Return [X, Y] of the center of cell containing provided text 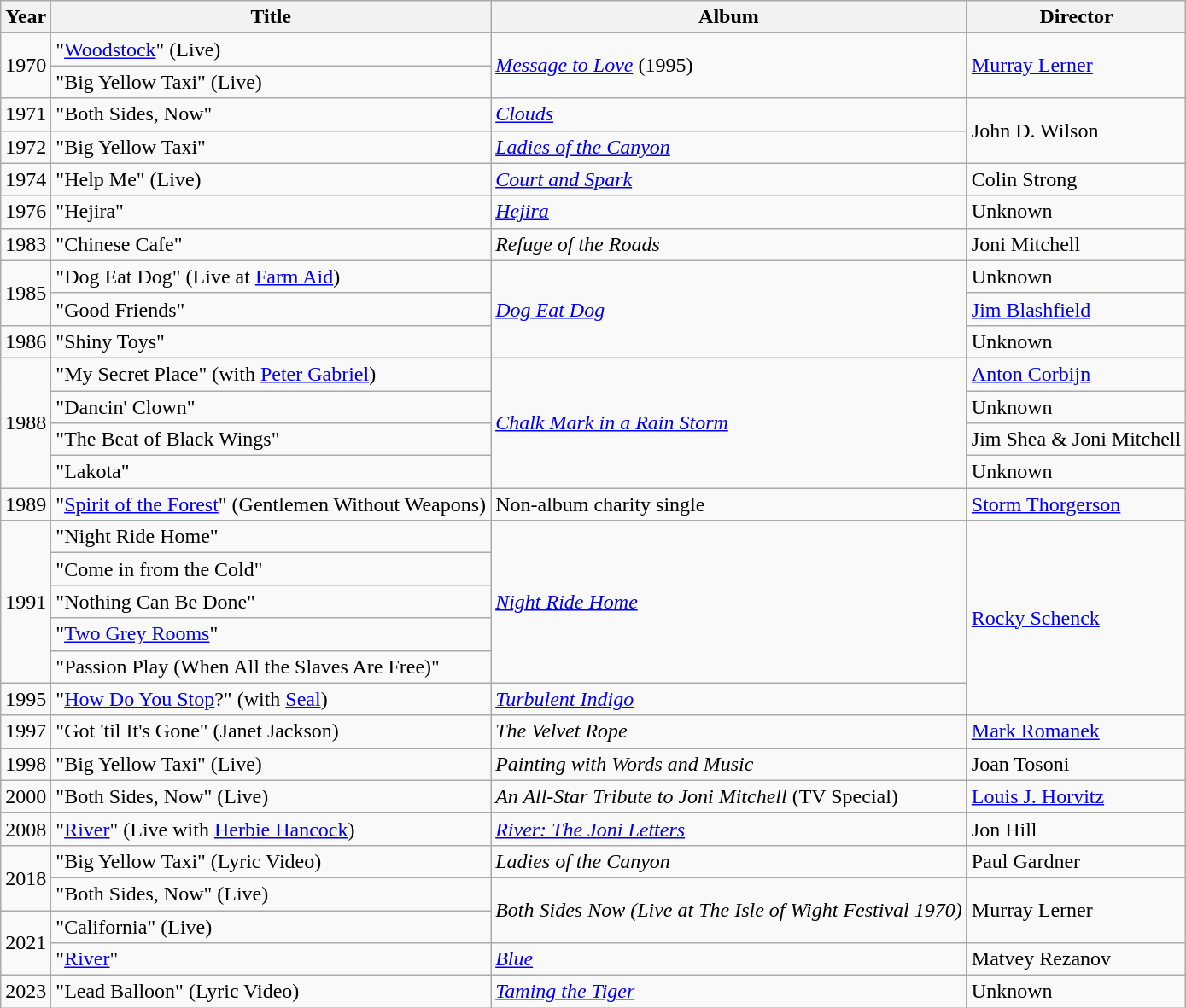
1989 [26, 504]
"The Beat of Black Wings" [272, 440]
Matvey Rezanov [1076, 959]
1971 [26, 114]
"Shiny Toys" [272, 341]
"River" [272, 959]
"Lead Balloon" (Lyric Video) [272, 992]
Anton Corbijn [1076, 374]
"Big Yellow Taxi" [272, 147]
Painting with Words and Music [729, 764]
1974 [26, 179]
Director [1076, 17]
The Velvet Rope [729, 731]
2000 [26, 796]
Court and Spark [729, 179]
"California" (Live) [272, 926]
2008 [26, 829]
"Dancin' Clown" [272, 407]
Turbulent Indigo [729, 699]
1986 [26, 341]
Album [729, 17]
"Lakota" [272, 472]
1995 [26, 699]
1991 [26, 602]
"Good Friends" [272, 309]
Night Ride Home [729, 602]
"How Do You Stop?" (with Seal) [272, 699]
Joan Tosoni [1076, 764]
"Big Yellow Taxi" (Lyric Video) [272, 861]
"My Secret Place" (with Peter Gabriel) [272, 374]
2023 [26, 992]
Jim Shea & Joni Mitchell [1076, 440]
River: The Joni Letters [729, 829]
Colin Strong [1076, 179]
John D. Wilson [1076, 131]
Hejira [729, 212]
Refuge of the Roads [729, 244]
Mark Romanek [1076, 731]
"Hejira" [272, 212]
1998 [26, 764]
"Night Ride Home" [272, 537]
Jon Hill [1076, 829]
"Chinese Cafe" [272, 244]
Paul Gardner [1076, 861]
Message to Love (1995) [729, 66]
Non-album charity single [729, 504]
Clouds [729, 114]
Both Sides Now (Live at The Isle of Wight Festival 1970) [729, 910]
1970 [26, 66]
"Two Grey Rooms" [272, 634]
Rocky Schenck [1076, 618]
Dog Eat Dog [729, 309]
"Come in from the Cold" [272, 569]
"Help Me" (Live) [272, 179]
1976 [26, 212]
Blue [729, 959]
1983 [26, 244]
1988 [26, 422]
Jim Blashfield [1076, 309]
"Nothing Can Be Done" [272, 602]
"Both Sides, Now" [272, 114]
2018 [26, 877]
2021 [26, 942]
Joni Mitchell [1076, 244]
Louis J. Horvitz [1076, 796]
"River" (Live with Herbie Hancock) [272, 829]
"Got 'til It's Gone" (Janet Jackson) [272, 731]
1985 [26, 293]
Title [272, 17]
Storm Thorgerson [1076, 504]
Chalk Mark in a Rain Storm [729, 422]
"Passion Play (When All the Slaves Are Free)" [272, 667]
Year [26, 17]
Taming the Tiger [729, 992]
An All-Star Tribute to Joni Mitchell (TV Special) [729, 796]
"Woodstock" (Live) [272, 50]
1972 [26, 147]
1997 [26, 731]
"Spirit of the Forest" (Gentlemen Without Weapons) [272, 504]
"Dog Eat Dog" (Live at Farm Aid) [272, 277]
